Return the (X, Y) coordinate for the center point of the cell that contains the specified text.  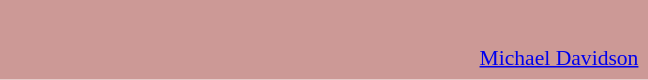
Michael Davidson (324, 58)
